Find where the given text appears and provide that cell's center as [X, Y] coordinate. 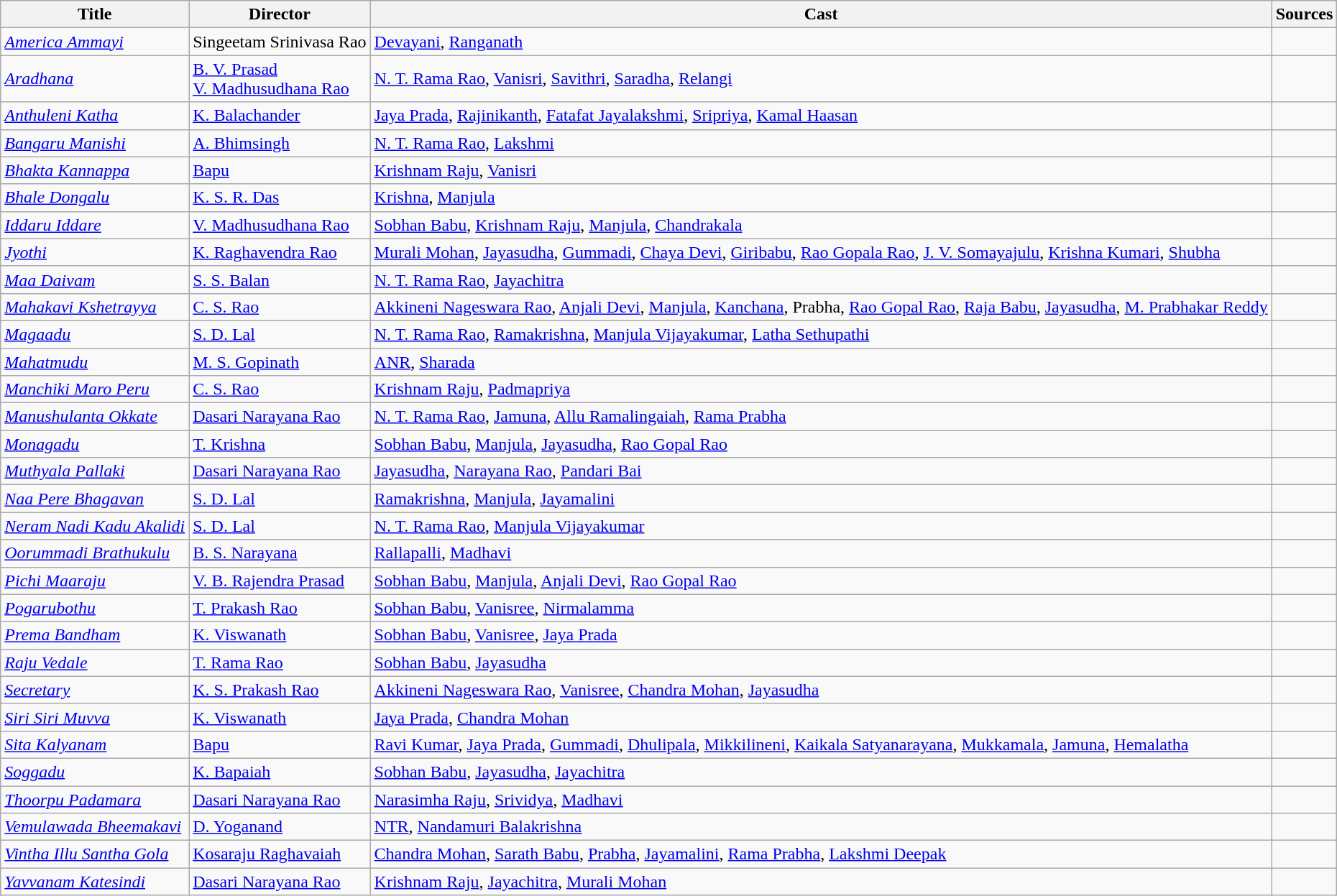
B. S. Narayana [280, 553]
Thoorpu Padamara [95, 800]
Krishnam Raju, Jayachitra, Murali Mohan [821, 882]
Jayasudha, Narayana Rao, Pandari Bai [821, 471]
NTR, Nandamuri Balakrishna [821, 827]
Pichi Maaraju [95, 581]
Narasimha Raju, Srividya, Madhavi [821, 800]
ANR, Sharada [821, 361]
A. Bhimsingh [280, 143]
K. Balachander [280, 116]
T. Prakash Rao [280, 608]
Akkineni Nageswara Rao, Vanisree, Chandra Mohan, Jayasudha [821, 690]
Jaya Prada, Rajinikanth, Fatafat Jayalakshmi, Sripriya, Kamal Haasan [821, 116]
Manushulanta Okkate [95, 417]
Vintha Illu Santha Gola [95, 854]
Oorummadi Brathukulu [95, 553]
Akkineni Nageswara Rao, Anjali Devi, Manjula, Kanchana, Prabha, Rao Gopal Rao, Raja Babu, Jayasudha, M. Prabhakar Reddy [821, 307]
Singeetam Srinivasa Rao [280, 42]
Bhakta Kannappa [95, 170]
Ramakrishna, Manjula, Jayamalini [821, 499]
Pogarubothu [95, 608]
Naa Pere Bhagavan [95, 499]
Yavvanam Katesindi [95, 882]
Vemulawada Bheemakavi [95, 827]
America Ammayi [95, 42]
Bangaru Manishi [95, 143]
Sobhan Babu, Manjula, Anjali Devi, Rao Gopal Rao [821, 581]
Sobhan Babu, Jayasudha, Jayachitra [821, 772]
B. V. Prasad V. Madhusudhana Rao [280, 79]
Maa Daivam [95, 280]
K. S. R. Das [280, 198]
V. B. Rajendra Prasad [280, 581]
Aradhana [95, 79]
Muthyala Pallaki [95, 471]
Sobhan Babu, Krishnam Raju, Manjula, Chandrakala [821, 225]
Mahatmudu [95, 361]
Monagadu [95, 444]
N. T. Rama Rao, Lakshmi [821, 143]
M. S. Gopinath [280, 361]
Jaya Prada, Chandra Mohan [821, 717]
V. Madhusudhana Rao [280, 225]
Mahakavi Kshetrayya [95, 307]
Cast [821, 14]
K. S. Prakash Rao [280, 690]
N. T. Rama Rao, Jamuna, Allu Ramalingaiah, Rama Prabha [821, 417]
N. T. Rama Rao, Vanisri, Savithri, Saradha, Relangi [821, 79]
Siri Siri Muvva [95, 717]
Devayani, Ranganath [821, 42]
Jyothi [95, 252]
Prema Bandham [95, 635]
Director [280, 14]
Secretary [95, 690]
N. T. Rama Rao, Ramakrishna, Manjula Vijayakumar, Latha Sethupathi [821, 334]
Sobhan Babu, Vanisree, Jaya Prada [821, 635]
Bhale Dongalu [95, 198]
Chandra Mohan, Sarath Babu, Prabha, Jayamalini, Rama Prabha, Lakshmi Deepak [821, 854]
Kosaraju Raghavaiah [280, 854]
Krishna, Manjula [821, 198]
T. Krishna [280, 444]
Ravi Kumar, Jaya Prada, Gummadi, Dhulipala, Mikkilineni, Kaikala Satyanarayana, Mukkamala, Jamuna, Hemalatha [821, 744]
Sources [1304, 14]
N. T. Rama Rao, Jayachitra [821, 280]
Sobhan Babu, Manjula, Jayasudha, Rao Gopal Rao [821, 444]
Soggadu [95, 772]
Iddaru Iddare [95, 225]
Sita Kalyanam [95, 744]
S. S. Balan [280, 280]
Magaadu [95, 334]
Title [95, 14]
Sobhan Babu, Jayasudha [821, 662]
Raju Vedale [95, 662]
T. Rama Rao [280, 662]
Krishnam Raju, Padmapriya [821, 389]
Manchiki Maro Peru [95, 389]
D. Yoganand [280, 827]
Krishnam Raju, Vanisri [821, 170]
K. Bapaiah [280, 772]
Sobhan Babu, Vanisree, Nirmalamma [821, 608]
K. Raghavendra Rao [280, 252]
Anthuleni Katha [95, 116]
N. T. Rama Rao, Manjula Vijayakumar [821, 526]
Rallapalli, Madhavi [821, 553]
Murali Mohan, Jayasudha, Gummadi, Chaya Devi, Giribabu, Rao Gopala Rao, J. V. Somayajulu, Krishna Kumari, Shubha [821, 252]
Neram Nadi Kadu Akalidi [95, 526]
